From the cell containing the given text, extract its center point as (x, y) coordinate. 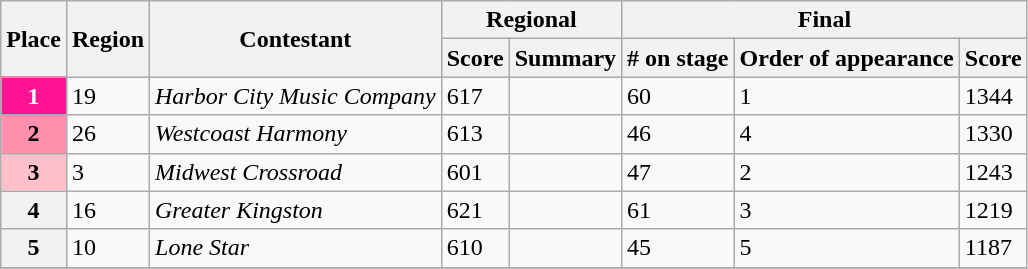
1219 (993, 210)
Harbor City Music Company (296, 96)
10 (108, 248)
Final (825, 20)
# on stage (678, 58)
47 (678, 172)
617 (475, 96)
Greater Kingston (296, 210)
Midwest Crossroad (296, 172)
1243 (993, 172)
610 (475, 248)
601 (475, 172)
16 (108, 210)
46 (678, 134)
45 (678, 248)
Lone Star (296, 248)
621 (475, 210)
Westcoast Harmony (296, 134)
Summary (565, 58)
613 (475, 134)
Place (34, 39)
Regional (531, 20)
1344 (993, 96)
Region (108, 39)
60 (678, 96)
26 (108, 134)
Contestant (296, 39)
61 (678, 210)
1330 (993, 134)
Order of appearance (846, 58)
19 (108, 96)
1187 (993, 248)
